Detect which cell encompasses the target text, then output its [x, y] center coordinate. 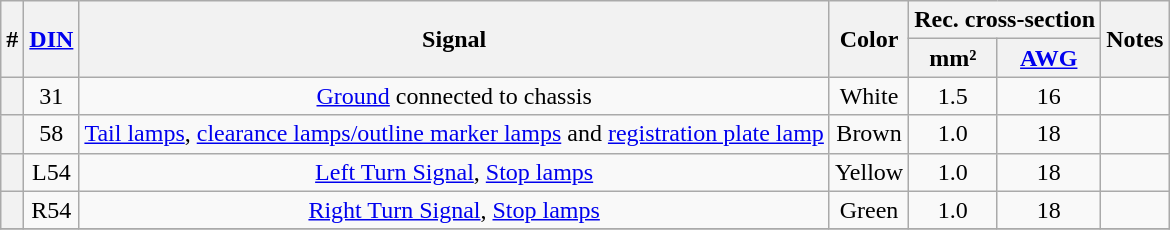
L54 [52, 172]
Rec. cross-section [1005, 20]
Notes [1135, 39]
Right Turn Signal, Stop lamps [454, 210]
Brown [868, 134]
58 [52, 134]
Signal [454, 39]
White [868, 96]
mm² [953, 58]
# [12, 39]
Tail lamps, clearance lamps/outline marker lamps and registration plate lamp [454, 134]
AWG [1049, 58]
Color [868, 39]
1.5 [953, 96]
16 [1049, 96]
Ground connected to chassis [454, 96]
Green [868, 210]
31 [52, 96]
Left Turn Signal, Stop lamps [454, 172]
DIN [52, 39]
Yellow [868, 172]
R54 [52, 210]
